Provide the [X, Y] coordinate of the cell's center where the given text is located.  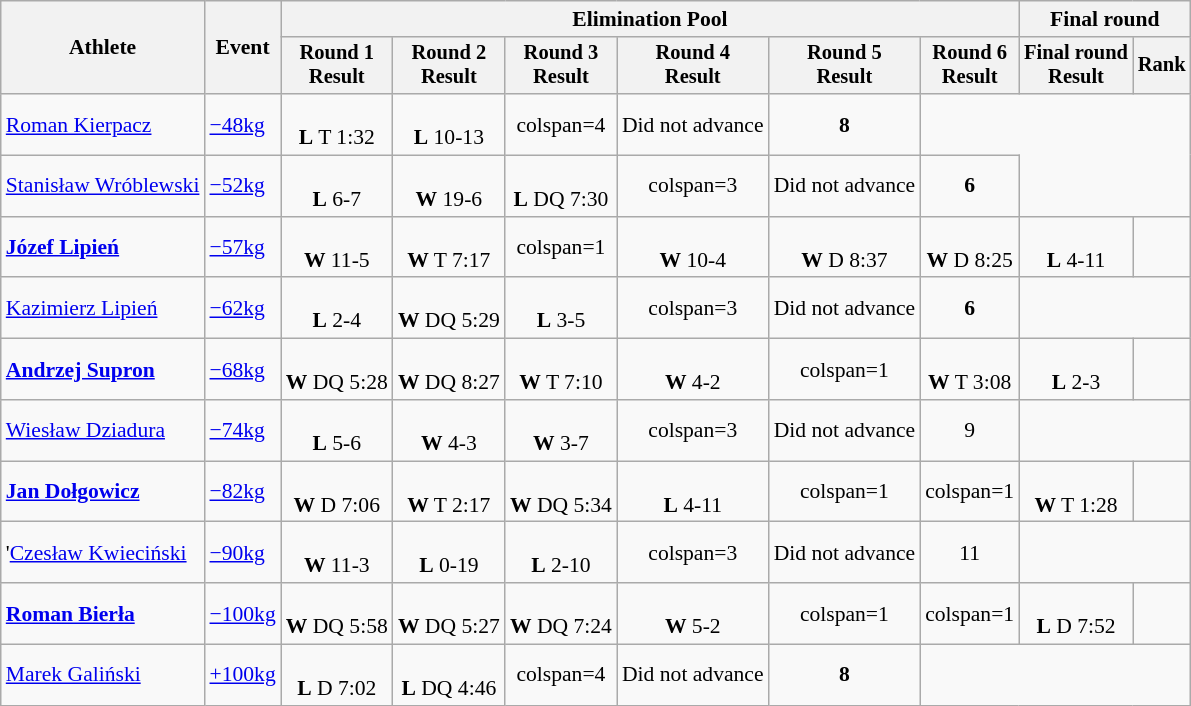
W DQ 5:34 [561, 492]
L 2-10 [561, 552]
−74kg [242, 430]
W DQ 8:27 [449, 370]
−82kg [242, 492]
Wiesław Dziadura [103, 430]
Round 6Result [970, 66]
Józef Lipień [103, 248]
Final roundResult [1076, 66]
Round 2Result [449, 66]
Stanisław Wróblewski [103, 186]
−100kg [242, 614]
Final round [1104, 19]
−52kg [242, 186]
+100kg [242, 676]
W T 7:17 [449, 248]
W DQ 7:24 [561, 614]
L DQ 7:30 [561, 186]
L 10-13 [449, 124]
W D 7:06 [337, 492]
Event [242, 48]
L D 7:02 [337, 676]
Round 3Result [561, 66]
−68kg [242, 370]
W 4-3 [449, 430]
L 0-19 [449, 552]
W T 3:08 [970, 370]
Round 5Result [845, 66]
L D 7:52 [1076, 614]
W 11-3 [337, 552]
Marek Galiński [103, 676]
W DQ 5:28 [337, 370]
W T 7:10 [561, 370]
W DQ 5:27 [449, 614]
W T 1:28 [1076, 492]
−90kg [242, 552]
W DQ 5:29 [449, 308]
'Czesław Kwieciński [103, 552]
L 2-3 [1076, 370]
W DQ 5:58 [337, 614]
W 3-7 [561, 430]
L 2-4 [337, 308]
W D 8:25 [970, 248]
Andrzej Supron [103, 370]
L T 1:32 [337, 124]
W 19-6 [449, 186]
Kazimierz Lipień [103, 308]
Rank [1162, 66]
11 [970, 552]
W 5-2 [693, 614]
W 10-4 [693, 248]
L DQ 4:46 [449, 676]
W D 8:37 [845, 248]
Jan Dołgowicz [103, 492]
W 11-5 [337, 248]
W T 2:17 [449, 492]
Athlete [103, 48]
Round 4Result [693, 66]
L 5-6 [337, 430]
9 [970, 430]
Elimination Pool [650, 19]
L 3-5 [561, 308]
−62kg [242, 308]
W 4-2 [693, 370]
Round 1Result [337, 66]
Roman Kierpacz [103, 124]
L 6-7 [337, 186]
Roman Bierła [103, 614]
−48kg [242, 124]
−57kg [242, 248]
